Identify which cell holds the provided text, then report its [x, y] central coordinate. 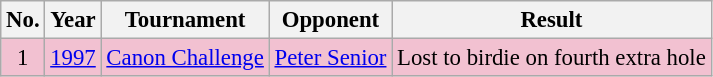
Lost to birdie on fourth extra hole [552, 58]
1997 [73, 58]
1 [23, 58]
No. [23, 20]
Result [552, 20]
Canon Challenge [185, 58]
Tournament [185, 20]
Opponent [330, 20]
Peter Senior [330, 58]
Year [73, 20]
